Scan for the cell matching the given text and deliver its (X, Y) coordinate at center. 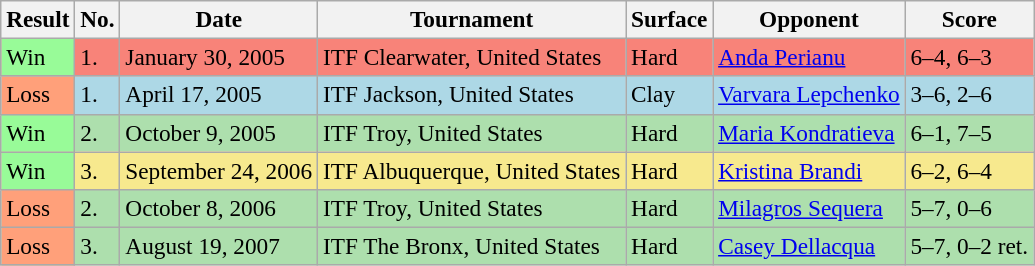
September 24, 2006 (219, 170)
Tournament (472, 19)
ITF The Bronx, United States (472, 246)
January 30, 2005 (219, 57)
Milagros Sequera (809, 208)
April 17, 2005 (219, 95)
Opponent (809, 19)
August 19, 2007 (219, 246)
Score (969, 19)
Kristina Brandi (809, 170)
5–7, 0–6 (969, 208)
ITF Clearwater, United States (472, 57)
Result (38, 19)
Date (219, 19)
Maria Kondratieva (809, 133)
Casey Dellacqua (809, 246)
5–7, 0–2 ret. (969, 246)
Varvara Lepchenko (809, 95)
Surface (670, 19)
ITF Jackson, United States (472, 95)
Clay (670, 95)
ITF Albuquerque, United States (472, 170)
October 9, 2005 (219, 133)
6–1, 7–5 (969, 133)
No. (98, 19)
October 8, 2006 (219, 208)
6–4, 6–3 (969, 57)
6–2, 6–4 (969, 170)
3–6, 2–6 (969, 95)
Anda Perianu (809, 57)
